From the cell containing the given text, extract its center point as [X, Y] coordinate. 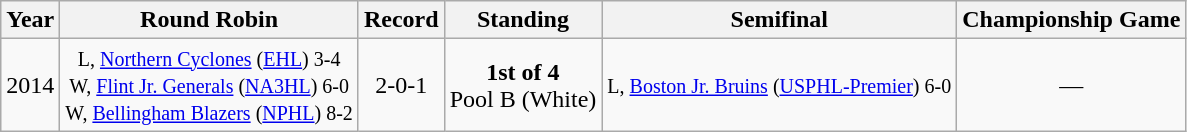
Standing [523, 20]
L, Boston Jr. Bruins (USPHL-Premier) 6-0 [780, 85]
Round Robin [210, 20]
L, Northern Cyclones (EHL) 3-4W, Flint Jr. Generals (NA3HL) 6-0W, Bellingham Blazers (NPHL) 8-2 [210, 85]
— [1072, 85]
Championship Game [1072, 20]
Year [30, 20]
Record [401, 20]
1st of 4Pool B (White) [523, 85]
2-0-1 [401, 85]
Semifinal [780, 20]
2014 [30, 85]
